For the text-containing cell, return its midpoint in [X, Y] coordinate format. 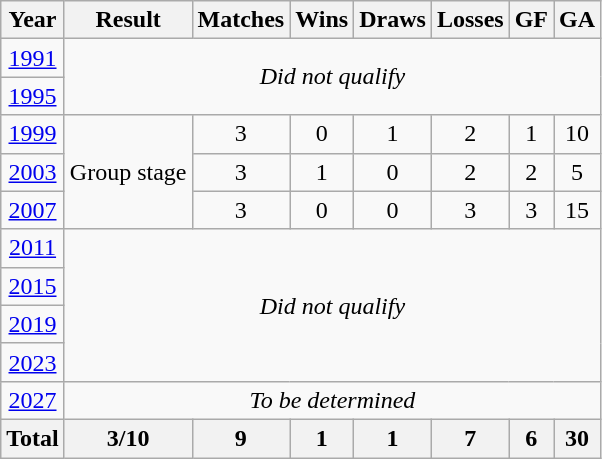
To be determined [332, 400]
15 [578, 210]
30 [578, 438]
1991 [33, 58]
Year [33, 20]
2019 [33, 324]
2023 [33, 362]
2015 [33, 286]
6 [531, 438]
1999 [33, 134]
Group stage [128, 172]
Draws [393, 20]
2003 [33, 172]
2007 [33, 210]
3/10 [128, 438]
10 [578, 134]
Result [128, 20]
7 [470, 438]
Wins [322, 20]
2027 [33, 400]
GA [578, 20]
Losses [470, 20]
Matches [241, 20]
Total [33, 438]
GF [531, 20]
5 [578, 172]
9 [241, 438]
1995 [33, 96]
2011 [33, 248]
